Scan for the cell matching the given text and deliver its (x, y) coordinate at center. 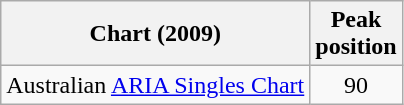
90 (356, 85)
Chart (2009) (156, 34)
Peakposition (356, 34)
Australian ARIA Singles Chart (156, 85)
